Return the [x, y] coordinate for the center point of the cell that contains the specified text.  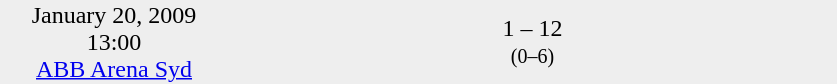
January 20, 200913:00ABB Arena Syd [114, 42]
1 – 12(0–6) [532, 42]
